Detect which cell encompasses the target text, then output its (X, Y) center coordinate. 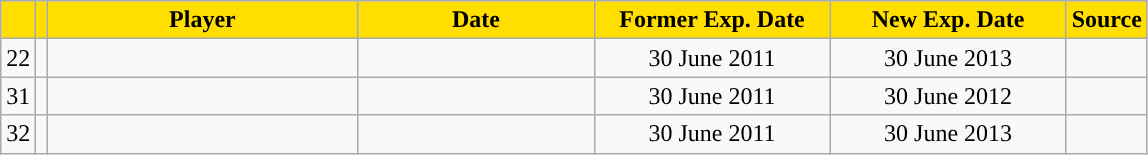
22 (18, 58)
Former Exp. Date (712, 20)
Date (476, 20)
Source (1106, 20)
New Exp. Date (948, 20)
31 (18, 96)
30 June 2012 (948, 96)
32 (18, 134)
Player (202, 20)
